For the text-containing cell, return its midpoint in (X, Y) coordinate format. 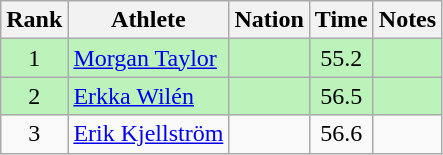
Time (341, 20)
Nation (269, 20)
55.2 (341, 58)
56.6 (341, 134)
Rank (34, 20)
2 (34, 96)
1 (34, 58)
Morgan Taylor (148, 58)
Notes (407, 20)
Athlete (148, 20)
Erkka Wilén (148, 96)
3 (34, 134)
Erik Kjellström (148, 134)
56.5 (341, 96)
